From the cell containing the given text, extract its center point as (x, y) coordinate. 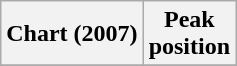
Peakposition (189, 34)
Chart (2007) (72, 34)
